Scan for the cell matching the given text and deliver its (X, Y) coordinate at center. 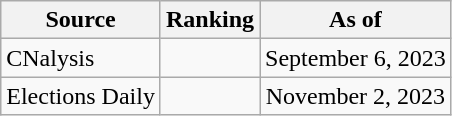
CNalysis (81, 58)
Source (81, 20)
Elections Daily (81, 96)
September 6, 2023 (356, 58)
November 2, 2023 (356, 96)
As of (356, 20)
Ranking (210, 20)
